Output the (X, Y) coordinate of the center of the cell containing the given text.  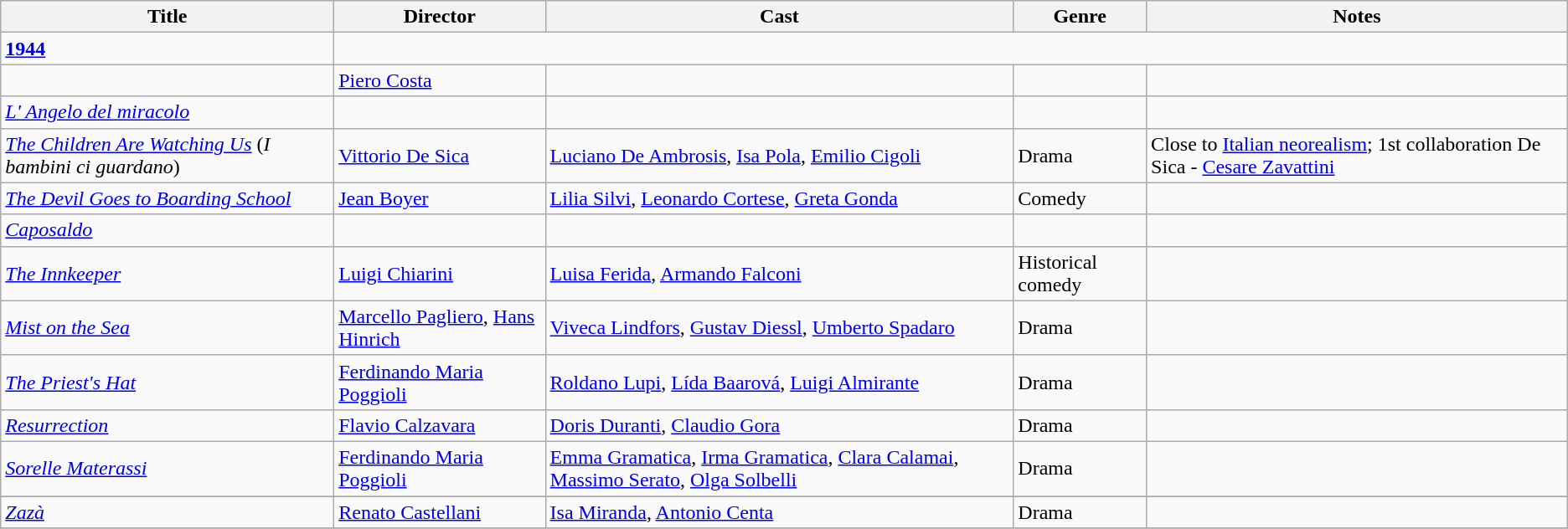
Genre (1081, 17)
Piero Costa (440, 80)
Cast (779, 17)
1944 (168, 49)
Roldano Lupi, Lída Baarová, Luigi Almirante (779, 382)
The Devil Goes to Boarding School (168, 198)
Sorelle Materassi (168, 469)
Notes (1357, 17)
Zazà (168, 511)
Jean Boyer (440, 198)
The Priest's Hat (168, 382)
Director (440, 17)
Luisa Ferida, Armando Falconi (779, 273)
Mist on the Sea (168, 328)
Flavio Calzavara (440, 425)
Viveca Lindfors, Gustav Diessl, Umberto Spadaro (779, 328)
Historical comedy (1081, 273)
The Children Are Watching Us (I bambini ci guardano) (168, 156)
Title (168, 17)
Comedy (1081, 198)
Lilia Silvi, Leonardo Cortese, Greta Gonda (779, 198)
Isa Miranda, Antonio Centa (779, 511)
Resurrection (168, 425)
L' Angelo del miracolo (168, 112)
Renato Castellani (440, 511)
The Innkeeper (168, 273)
Vittorio De Sica (440, 156)
Doris Duranti, Claudio Gora (779, 425)
Emma Gramatica, Irma Gramatica, Clara Calamai, Massimo Serato, Olga Solbelli (779, 469)
Caposaldo (168, 230)
Luigi Chiarini (440, 273)
Marcello Pagliero, Hans Hinrich (440, 328)
Close to Italian neorealism; 1st collaboration De Sica - Cesare Zavattini (1357, 156)
Luciano De Ambrosis, Isa Pola, Emilio Cigoli (779, 156)
